Locate the cell with the specified text and output its [X, Y] center coordinate. 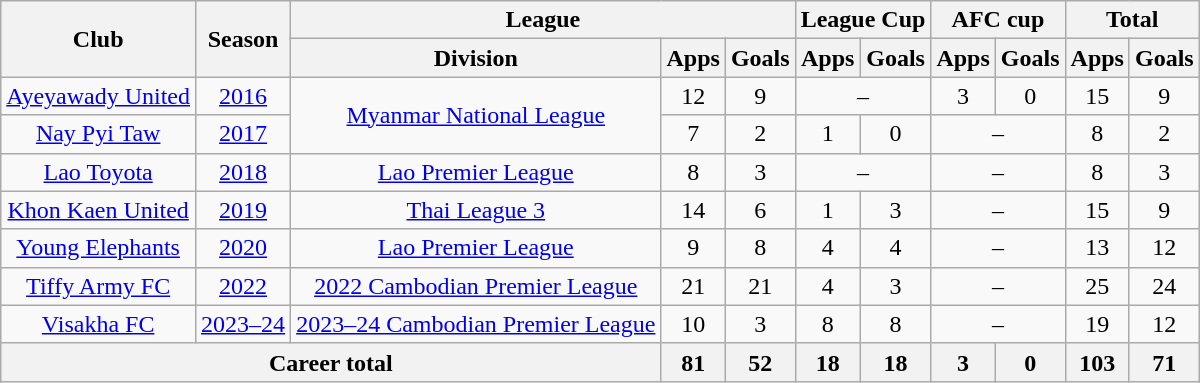
2023–24 [244, 324]
Career total [331, 362]
Myanmar National League [476, 115]
Tiffy Army FC [98, 286]
Club [98, 39]
7 [693, 134]
103 [1097, 362]
2016 [244, 96]
Visakha FC [98, 324]
2017 [244, 134]
Nay Pyi Taw [98, 134]
71 [1164, 362]
Season [244, 39]
52 [760, 362]
2019 [244, 210]
Khon Kaen United [98, 210]
2020 [244, 248]
Division [476, 58]
2022 Cambodian Premier League [476, 286]
League [543, 20]
League Cup [863, 20]
Ayeyawady United [98, 96]
25 [1097, 286]
81 [693, 362]
2018 [244, 172]
Thai League 3 [476, 210]
13 [1097, 248]
Young Elephants [98, 248]
2022 [244, 286]
2023–24 Cambodian Premier League [476, 324]
AFC cup [998, 20]
Lao Toyota [98, 172]
6 [760, 210]
14 [693, 210]
24 [1164, 286]
10 [693, 324]
19 [1097, 324]
Total [1132, 20]
